Capture the cell that displays the provided text and extract its (x, y) central coordinate. 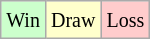
Draw (72, 20)
Loss (126, 20)
Win (24, 20)
